From the cell containing the given text, extract its center point as (X, Y) coordinate. 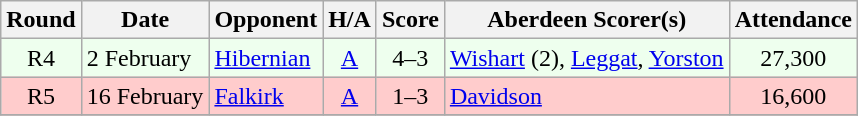
Davidson (586, 96)
Date (145, 20)
Wishart (2), Leggat, Yorston (586, 58)
16,600 (793, 96)
H/A (350, 20)
1–3 (410, 96)
Aberdeen Scorer(s) (586, 20)
R5 (41, 96)
R4 (41, 58)
2 February (145, 58)
Round (41, 20)
4–3 (410, 58)
Opponent (266, 20)
27,300 (793, 58)
Attendance (793, 20)
16 February (145, 96)
Score (410, 20)
Hibernian (266, 58)
Falkirk (266, 96)
